Provide the [x, y] coordinate of the cell's center where the given text is located.  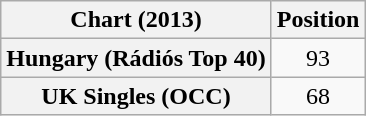
93 [318, 58]
68 [318, 96]
UK Singles (OCC) [136, 96]
Chart (2013) [136, 20]
Hungary (Rádiós Top 40) [136, 58]
Position [318, 20]
